Capture the cell that displays the provided text and extract its [X, Y] central coordinate. 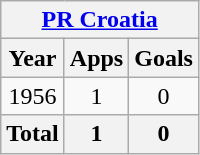
Total [33, 134]
Goals [164, 58]
Year [33, 58]
Apps [96, 58]
1956 [33, 96]
PR Croatia [100, 20]
